Locate the cell with the specified text and output its [X, Y] center coordinate. 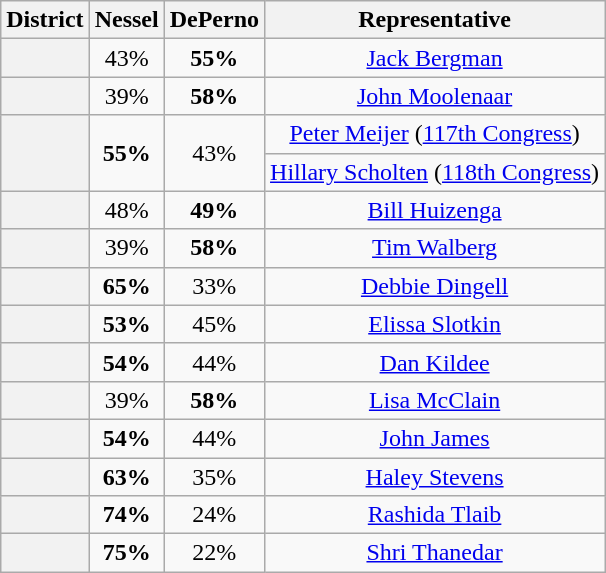
John James [435, 438]
John Moolenaar [435, 96]
Debbie Dingell [435, 286]
Hillary Scholten (118th Congress) [435, 172]
35% [214, 477]
Haley Stevens [435, 477]
74% [126, 515]
Nessel [126, 20]
District [45, 20]
48% [126, 210]
Representative [435, 20]
Shri Thanedar [435, 553]
49% [214, 210]
Rashida Tlaib [435, 515]
Bill Huizenga [435, 210]
65% [126, 286]
53% [126, 324]
75% [126, 553]
Lisa McClain [435, 400]
Tim Walberg [435, 248]
Peter Meijer (117th Congress) [435, 134]
DePerno [214, 20]
45% [214, 324]
33% [214, 286]
24% [214, 515]
22% [214, 553]
63% [126, 477]
Jack Bergman [435, 58]
Dan Kildee [435, 362]
Elissa Slotkin [435, 324]
